Scan for the cell matching the given text and deliver its (x, y) coordinate at center. 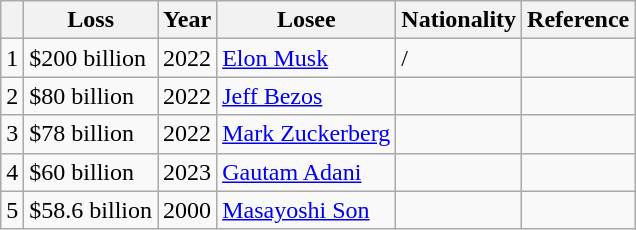
5 (12, 210)
$80 billion (91, 96)
$58.6 billion (91, 210)
Mark Zuckerberg (306, 134)
1 (12, 58)
2 (12, 96)
Masayoshi Son (306, 210)
Loss (91, 20)
2023 (188, 172)
Jeff Bezos (306, 96)
/ (459, 58)
$200 billion (91, 58)
$60 billion (91, 172)
3 (12, 134)
Nationality (459, 20)
Reference (578, 20)
Year (188, 20)
4 (12, 172)
Gautam Adani (306, 172)
2000 (188, 210)
Elon Musk (306, 58)
Losee (306, 20)
$78 billion (91, 134)
